Pinpoint the cell where the given text exists, returning its [X, Y] midpoint coordinate. 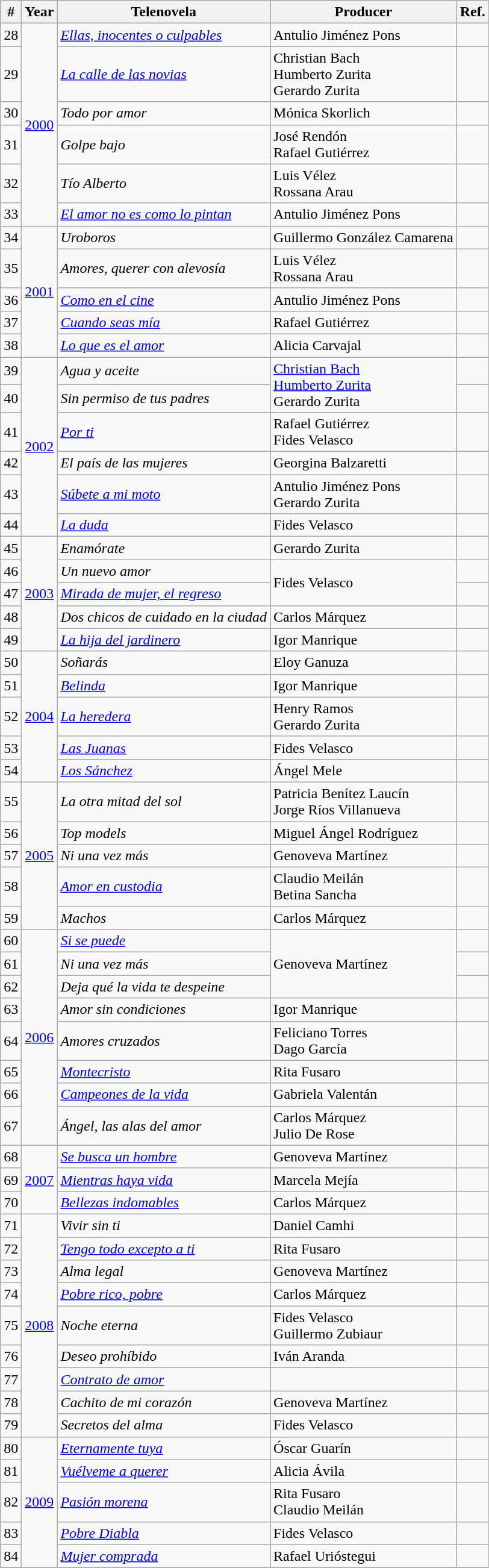
Por ti [164, 433]
Dos chicos de cuidado en la ciudad [164, 617]
43 [11, 494]
Mientras haya vida [164, 1179]
Vuélveme a querer [164, 1471]
63 [11, 1010]
Top models [164, 833]
Gerardo Zurita [364, 548]
# [11, 12]
Rafael Urióstegui [364, 1556]
Claudio MeilánBetina Sancha [364, 887]
Agua y aceite [164, 370]
Enamórate [164, 548]
64 [11, 1041]
Bellezas indomables [164, 1202]
2002 [40, 446]
76 [11, 1357]
80 [11, 1448]
29 [11, 74]
78 [11, 1402]
57 [11, 856]
2006 [40, 1037]
Súbete a mi moto [164, 494]
2000 [40, 125]
Iván Aranda [364, 1357]
Mirada de mujer, el regreso [164, 594]
81 [11, 1471]
Un nuevo amor [164, 571]
Alma legal [164, 1272]
Pasión morena [164, 1502]
45 [11, 548]
Marcela Mejía [364, 1179]
82 [11, 1502]
72 [11, 1249]
Pobre Diabla [164, 1533]
Telenovela [164, 12]
44 [11, 525]
Ángel, las alas del amor [164, 1125]
Si se puede [164, 941]
La calle de las novias [164, 74]
54 [11, 770]
Belinda [164, 686]
Las Juanas [164, 748]
Gabriela Valentán [364, 1095]
60 [11, 941]
77 [11, 1379]
31 [11, 145]
53 [11, 748]
Soñarás [164, 663]
83 [11, 1533]
2001 [40, 292]
47 [11, 594]
Daniel Camhi [364, 1225]
48 [11, 617]
Mujer comprada [164, 1556]
Guillermo González Camarena [364, 237]
Se busca un hombre [164, 1157]
Cachito de mi corazón [164, 1402]
30 [11, 113]
Noche eterna [164, 1325]
Year [40, 12]
Antulio Jiménez PonsGerardo Zurita [364, 494]
Amores cruzados [164, 1041]
61 [11, 964]
52 [11, 717]
67 [11, 1125]
Contrato de amor [164, 1379]
66 [11, 1095]
La hija del jardinero [164, 640]
2005 [40, 855]
42 [11, 463]
37 [11, 322]
Rita FusaroClaudio Meilán [364, 1502]
59 [11, 918]
Eternamente tuya [164, 1448]
Carlos MárquezJulio De Rose [364, 1125]
Alicia Ávila [364, 1471]
65 [11, 1072]
74 [11, 1295]
33 [11, 214]
Deja qué la vida te despeine [164, 987]
Producer [364, 12]
58 [11, 887]
46 [11, 571]
José RendónRafael Gutiérrez [364, 145]
50 [11, 663]
Sin permiso de tus padres [164, 399]
2009 [40, 1502]
Los Sánchez [164, 770]
2007 [40, 1179]
Pobre rico, pobre [164, 1295]
38 [11, 345]
El amor no es como lo pintan [164, 214]
Amor en custodia [164, 887]
34 [11, 237]
Campeones de la vida [164, 1095]
Ref. [472, 12]
Feliciano TorresDago García [364, 1041]
32 [11, 183]
73 [11, 1272]
68 [11, 1157]
2003 [40, 594]
28 [11, 35]
Rafael Gutiérrez [364, 322]
Machos [164, 918]
Rafael GutiérrezFides Velasco [364, 433]
La heredera [164, 717]
Ángel Mele [364, 770]
Óscar Guarín [364, 1448]
Eloy Ganuza [364, 663]
36 [11, 299]
Tío Alberto [164, 183]
2008 [40, 1325]
41 [11, 433]
Como en el cine [164, 299]
Lo que es el amor [164, 345]
Fides VelascoGuillermo Zubiaur [364, 1325]
Alicia Carvajal [364, 345]
56 [11, 833]
Secretos del alma [164, 1425]
Deseo prohíbido [164, 1357]
2004 [40, 717]
84 [11, 1556]
62 [11, 987]
Ellas, inocentes o culpables [164, 35]
35 [11, 269]
Amor sin condiciones [164, 1010]
La duda [164, 525]
Todo por amor [164, 113]
Henry RamosGerardo Zurita [364, 717]
Amores, querer con alevosía [164, 269]
Golpe bajo [164, 145]
La otra mitad del sol [164, 801]
69 [11, 1179]
Cuando seas mía [164, 322]
Tengo todo excepto a ti [164, 1249]
75 [11, 1325]
39 [11, 370]
Uroboros [164, 237]
Montecristo [164, 1072]
51 [11, 686]
El país de las mujeres [164, 463]
Georgina Balzaretti [364, 463]
Mónica Skorlich [364, 113]
40 [11, 399]
Miguel Ángel Rodríguez [364, 833]
70 [11, 1202]
71 [11, 1225]
79 [11, 1425]
Patricia Benítez LaucínJorge Ríos Villanueva [364, 801]
49 [11, 640]
Vivir sin ti [164, 1225]
55 [11, 801]
